Capture the cell that displays the provided text and extract its [X, Y] central coordinate. 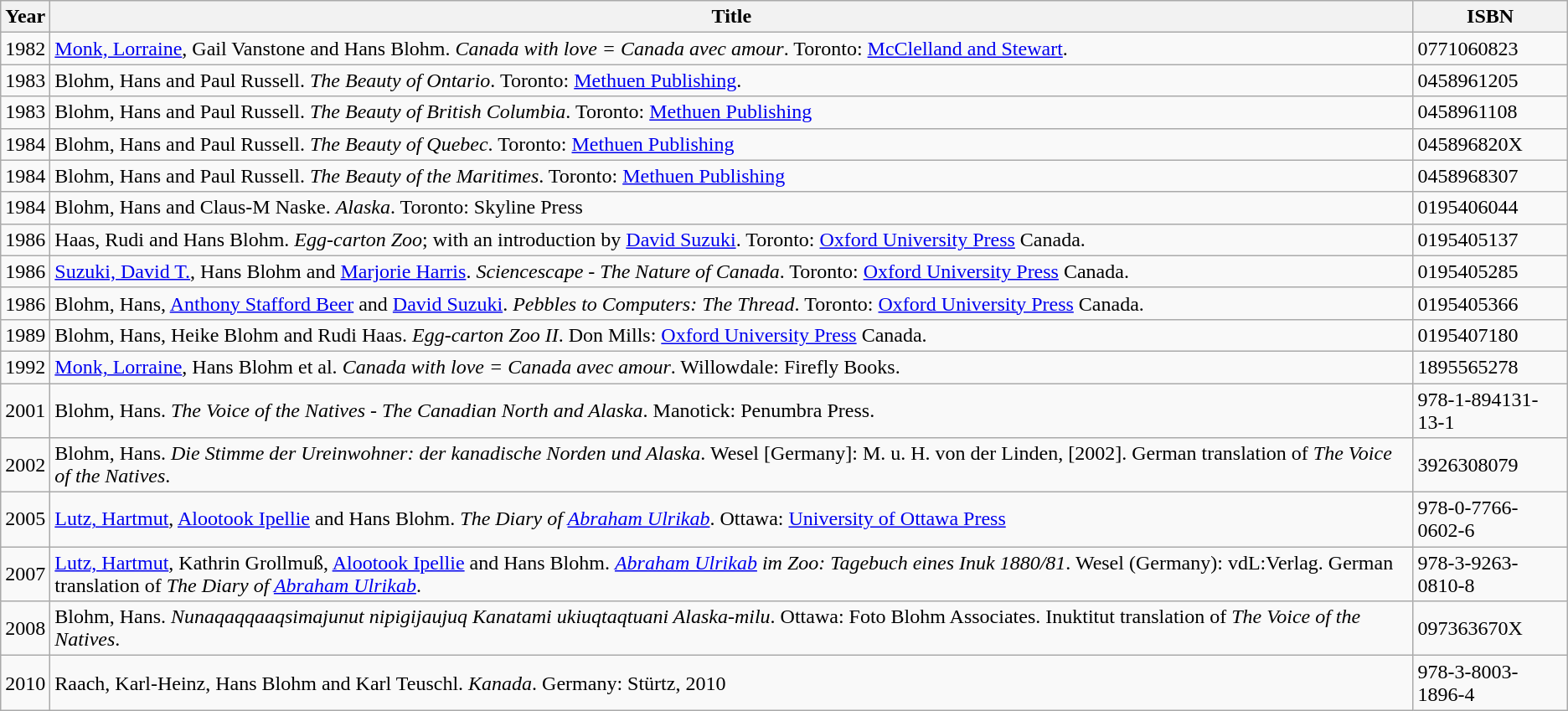
0195405285 [1490, 271]
045896820X [1490, 144]
978-1-894131-13-1 [1490, 410]
0195406044 [1490, 208]
2008 [25, 628]
2010 [25, 683]
978-3-9263-0810-8 [1490, 574]
2001 [25, 410]
1992 [25, 367]
Suzuki, David T., Hans Blohm and Marjorie Harris. Sciencescape - The Nature of Canada. Toronto: Oxford University Press Canada. [732, 271]
097363670X [1490, 628]
0458961205 [1490, 80]
Title [732, 17]
Blohm, Hans and Paul Russell. The Beauty of Ontario. Toronto: Methuen Publishing. [732, 80]
Raach, Karl-Heinz, Hans Blohm and Karl Teuschl. Kanada. Germany: Stürtz, 2010 [732, 683]
0195405366 [1490, 303]
Blohm, Hans and Paul Russell. The Beauty of Quebec. Toronto: Methuen Publishing [732, 144]
Year [25, 17]
Lutz, Hartmut, Alootook Ipellie and Hans Blohm. The Diary of Abraham Ulrikab. Ottawa: University of Ottawa Press [732, 519]
0195405137 [1490, 240]
2007 [25, 574]
978-0-7766-0602-6 [1490, 519]
Haas, Rudi and Hans Blohm. Egg-carton Zoo; with an introduction by David Suzuki. Toronto: Oxford University Press Canada. [732, 240]
Blohm, Hans and Paul Russell. The Beauty of British Columbia. Toronto: Methuen Publishing [732, 112]
978-3-8003-1896-4 [1490, 683]
3926308079 [1490, 466]
0458961108 [1490, 112]
Monk, Lorraine, Hans Blohm et al. Canada with love = Canada avec amour. Willowdale: Firefly Books. [732, 367]
Blohm, Hans and Paul Russell. The Beauty of the Maritimes. Toronto: Methuen Publishing [732, 176]
1895565278 [1490, 367]
1982 [25, 49]
0771060823 [1490, 49]
ISBN [1490, 17]
Monk, Lorraine, Gail Vanstone and Hans Blohm. Canada with love = Canada avec amour. Toronto: McClelland and Stewart. [732, 49]
0458968307 [1490, 176]
Blohm, Hans and Claus-M Naske. Alaska. Toronto: Skyline Press [732, 208]
Blohm, Hans. The Voice of the Natives - The Canadian North and Alaska. Manotick: Penumbra Press. [732, 410]
1989 [25, 335]
Blohm, Hans, Heike Blohm and Rudi Haas. Egg-carton Zoo II. Don Mills: Oxford University Press Canada. [732, 335]
0195407180 [1490, 335]
2005 [25, 519]
Blohm, Hans, Anthony Stafford Beer and David Suzuki. Pebbles to Computers: The Thread. Toronto: Oxford University Press Canada. [732, 303]
2002 [25, 466]
